Scan for the cell matching the given text and deliver its [X, Y] coordinate at center. 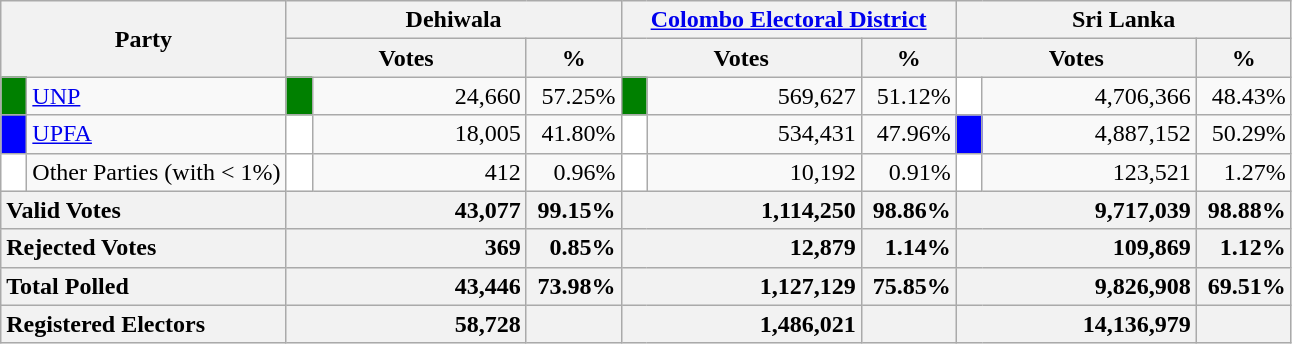
57.25% [574, 96]
Dehiwala [454, 20]
Registered Electors [144, 324]
99.15% [574, 210]
18,005 [419, 134]
69.51% [1244, 286]
123,521 [1089, 172]
14,136,979 [1076, 324]
0.91% [908, 172]
73.98% [574, 286]
1,127,129 [741, 286]
Valid Votes [144, 210]
569,627 [754, 96]
4,887,152 [1089, 134]
4,706,366 [1089, 96]
Other Parties (with < 1%) [156, 172]
9,826,908 [1076, 286]
47.96% [908, 134]
41.80% [574, 134]
1.27% [1244, 172]
534,431 [754, 134]
58,728 [406, 324]
Party [144, 39]
50.29% [1244, 134]
1.12% [1244, 248]
UPFA [156, 134]
51.12% [908, 96]
1.14% [908, 248]
43,077 [406, 210]
0.85% [574, 248]
Colombo Electoral District [788, 20]
75.85% [908, 286]
369 [406, 248]
Sri Lanka [1124, 20]
9,717,039 [1076, 210]
0.96% [574, 172]
98.88% [1244, 210]
43,446 [406, 286]
Total Polled [144, 286]
1,486,021 [741, 324]
UNP [156, 96]
412 [419, 172]
Rejected Votes [144, 248]
98.86% [908, 210]
24,660 [419, 96]
12,879 [741, 248]
48.43% [1244, 96]
1,114,250 [741, 210]
109,869 [1076, 248]
10,192 [754, 172]
